Scan for the cell matching the given text and deliver its (X, Y) coordinate at center. 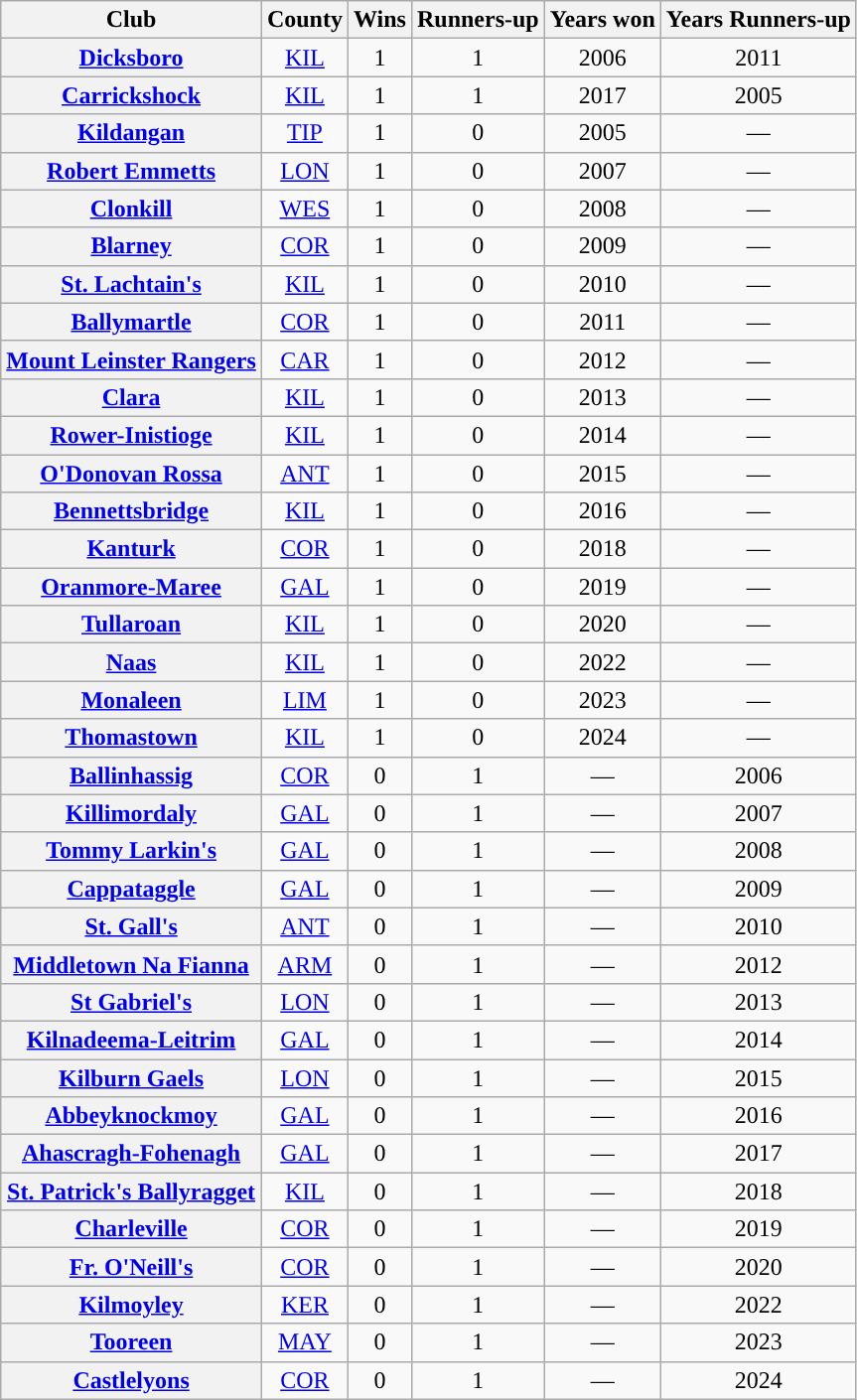
Bennettsbridge (131, 511)
Mount Leinster Rangers (131, 359)
Years won (602, 20)
Kilnadeema-Leitrim (131, 1040)
Thomastown (131, 738)
Castlelyons (131, 1380)
Naas (131, 662)
Ballinhassig (131, 775)
County (304, 20)
Monaleen (131, 700)
Kanturk (131, 549)
Robert Emmetts (131, 171)
O'Donovan Rossa (131, 474)
MAY (304, 1342)
Tullaroan (131, 625)
St. Patrick's Ballyragget (131, 1191)
Clara (131, 397)
TIP (304, 133)
Blarney (131, 246)
St. Gall's (131, 926)
St Gabriel's (131, 1002)
Oranmore-Maree (131, 587)
Fr. O'Neill's (131, 1267)
CAR (304, 359)
Club (131, 20)
Killimordaly (131, 813)
Ahascragh-Fohenagh (131, 1154)
Rower-Inistioge (131, 435)
Wins (379, 20)
Tooreen (131, 1342)
Runners-up (478, 20)
KER (304, 1305)
Cappataggle (131, 889)
Years Runners-up (759, 20)
Abbeyknockmoy (131, 1116)
Ballymartle (131, 322)
Charleville (131, 1229)
Dicksboro (131, 58)
ARM (304, 964)
Kilburn Gaels (131, 1077)
WES (304, 209)
Middletown Na Fianna (131, 964)
Tommy Larkin's (131, 851)
Kilmoyley (131, 1305)
Clonkill (131, 209)
St. Lachtain's (131, 284)
Carrickshock (131, 95)
Kildangan (131, 133)
LIM (304, 700)
